Return the (x, y) coordinate for the center point of the cell that contains the specified text.  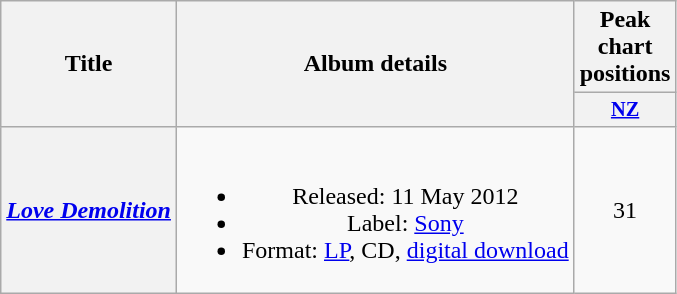
Album details (375, 64)
Title (89, 64)
Released: 11 May 2012Label: SonyFormat: LP, CD, digital download (375, 210)
Peak chart positions (625, 47)
NZ (625, 110)
Love Demolition (89, 210)
31 (625, 210)
